Find where the given text appears and provide that cell's center as [x, y] coordinate. 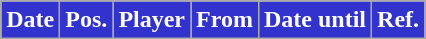
Pos. [86, 20]
Date [30, 20]
Player [152, 20]
Date until [314, 20]
From [225, 20]
Ref. [398, 20]
